Detect which cell encompasses the target text, then output its [X, Y] center coordinate. 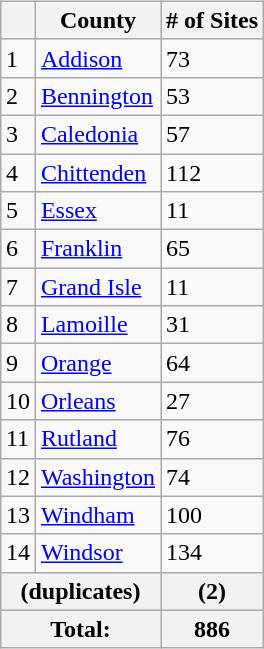
Chittenden [98, 173]
57 [212, 134]
Washington [98, 477]
73 [212, 58]
Orange [98, 363]
134 [212, 553]
Rutland [98, 439]
5 [18, 211]
(duplicates) [80, 591]
13 [18, 515]
Grand Isle [98, 287]
100 [212, 515]
27 [212, 401]
Windham [98, 515]
(2) [212, 591]
Caledonia [98, 134]
2 [18, 96]
Addison [98, 58]
6 [18, 249]
1 [18, 58]
# of Sites [212, 20]
Lamoille [98, 325]
County [98, 20]
10 [18, 401]
4 [18, 173]
74 [212, 477]
Bennington [98, 96]
Total: [80, 629]
53 [212, 96]
3 [18, 134]
Windsor [98, 553]
Franklin [98, 249]
76 [212, 439]
Essex [98, 211]
31 [212, 325]
65 [212, 249]
64 [212, 363]
886 [212, 629]
12 [18, 477]
7 [18, 287]
112 [212, 173]
Orleans [98, 401]
14 [18, 553]
9 [18, 363]
8 [18, 325]
